Extract the [x, y] coordinate from the center of the cell holding the provided text.  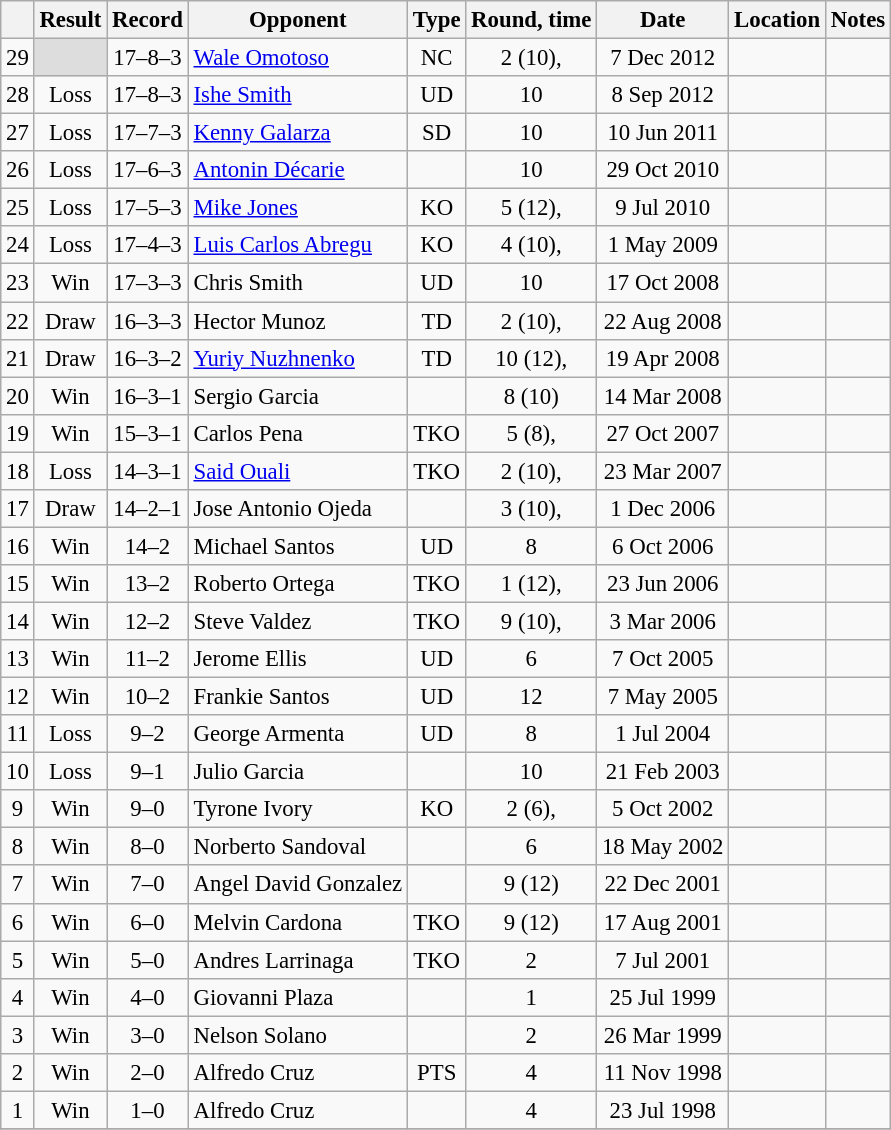
5 Oct 2002 [663, 809]
14–2 [148, 546]
29 Oct 2010 [663, 170]
17 Aug 2001 [663, 922]
23 [18, 283]
9–0 [148, 809]
10–2 [148, 697]
Said Ouali [298, 471]
11 Nov 1998 [663, 1073]
Sergio Garcia [298, 396]
15 [18, 584]
7 Dec 2012 [663, 58]
26 [18, 170]
22 Dec 2001 [663, 885]
19 [18, 433]
Ishe Smith [298, 95]
Andres Larrinaga [298, 960]
14–3–1 [148, 471]
7 Jul 2001 [663, 960]
28 [18, 95]
3–0 [148, 1035]
Result [70, 20]
20 [18, 396]
George Armenta [298, 734]
24 [18, 245]
14 Mar 2008 [663, 396]
Antonin Décarie [298, 170]
10 (12), [532, 358]
9–2 [148, 734]
26 Mar 1999 [663, 1035]
23 Jun 2006 [663, 584]
Jerome Ellis [298, 659]
NC [437, 58]
9 [18, 809]
17–3–3 [148, 283]
17 [18, 509]
7 May 2005 [663, 697]
1–0 [148, 1110]
11–2 [148, 659]
Norberto Sandoval [298, 847]
11 [18, 734]
Record [148, 20]
14 [18, 621]
23 Mar 2007 [663, 471]
6–0 [148, 922]
21 Feb 2003 [663, 772]
4 (10), [532, 245]
3 Mar 2006 [663, 621]
SD [437, 133]
10 Jun 2011 [663, 133]
14–2–1 [148, 509]
Round, time [532, 20]
15–3–1 [148, 433]
Giovanni Plaza [298, 997]
22 Aug 2008 [663, 321]
5 (12), [532, 208]
Julio Garcia [298, 772]
PTS [437, 1073]
4–0 [148, 997]
16 [18, 546]
3 [18, 1035]
Wale Omotoso [298, 58]
27 [18, 133]
Tyrone Ivory [298, 809]
22 [18, 321]
17–4–3 [148, 245]
25 [18, 208]
5 (8), [532, 433]
18 May 2002 [663, 847]
16–3–3 [148, 321]
Frankie Santos [298, 697]
3 (10), [532, 509]
9–1 [148, 772]
16–3–2 [148, 358]
Melvin Cardona [298, 922]
Notes [858, 20]
13 [18, 659]
Kenny Galarza [298, 133]
1 Jul 2004 [663, 734]
21 [18, 358]
Mike Jones [298, 208]
Luis Carlos Abregu [298, 245]
5 [18, 960]
1 (12), [532, 584]
Michael Santos [298, 546]
13–2 [148, 584]
Jose Antonio Ojeda [298, 509]
Roberto Ortega [298, 584]
8 Sep 2012 [663, 95]
8 (10) [532, 396]
5–0 [148, 960]
17 Oct 2008 [663, 283]
6 Oct 2006 [663, 546]
17–6–3 [148, 170]
7 [18, 885]
19 Apr 2008 [663, 358]
Location [778, 20]
12–2 [148, 621]
Angel David Gonzalez [298, 885]
29 [18, 58]
18 [18, 471]
8–0 [148, 847]
Carlos Pena [298, 433]
7–0 [148, 885]
Opponent [298, 20]
Date [663, 20]
1 Dec 2006 [663, 509]
23 Jul 1998 [663, 1110]
Steve Valdez [298, 621]
Hector Munoz [298, 321]
17–5–3 [148, 208]
16–3–1 [148, 396]
1 May 2009 [663, 245]
25 Jul 1999 [663, 997]
9 (10), [532, 621]
17–7–3 [148, 133]
27 Oct 2007 [663, 433]
7 Oct 2005 [663, 659]
Nelson Solano [298, 1035]
2–0 [148, 1073]
Chris Smith [298, 283]
Yuriy Nuzhnenko [298, 358]
2 (6), [532, 809]
Type [437, 20]
9 Jul 2010 [663, 208]
